Return [x, y] of the center of cell containing provided text 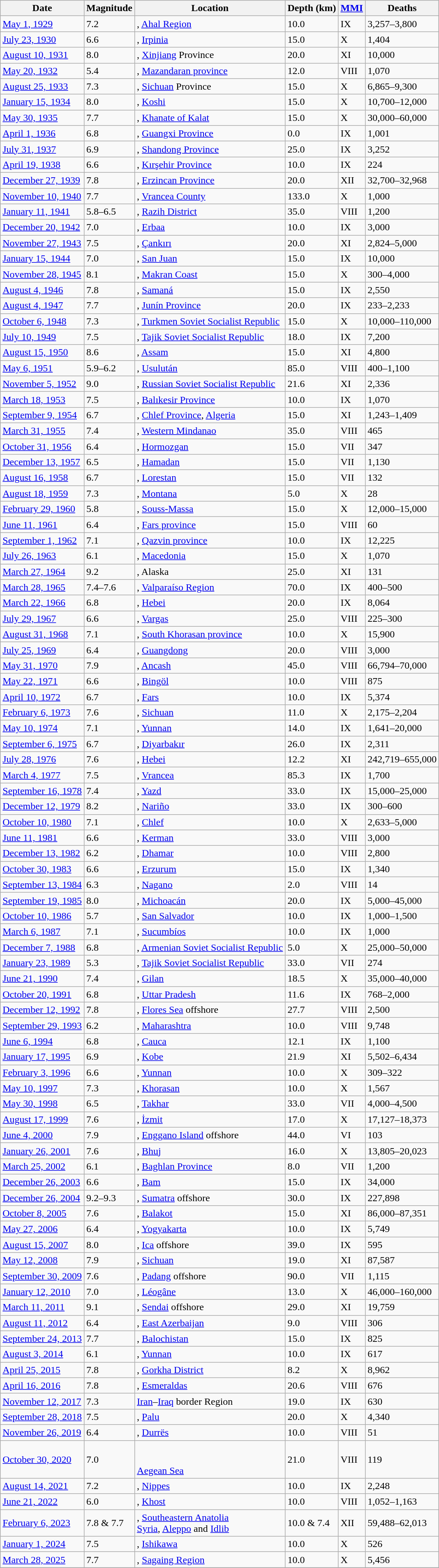
March 28, 2025 [42, 1560]
August 31, 1968 [42, 634]
October 30, 2020 [42, 1459]
March 31, 1955 [42, 431]
2,633–5,000 [402, 822]
, Shandong Province [210, 149]
2.0 [312, 885]
2,550 [402, 290]
526 [402, 1544]
, Macedonia [210, 556]
35,000–40,000 [402, 979]
October 6, 1948 [42, 321]
November 26, 2019 [42, 1432]
October 8, 2005 [42, 1214]
September 9, 1954 [42, 415]
September 24, 2013 [42, 1339]
, Nippes [210, 1486]
, Chlef Province, Algeria [210, 415]
3,252 [402, 149]
, Sagaing Region [210, 1560]
Depth (km) [312, 8]
, Hormozgan [210, 446]
8.1 [109, 274]
February 6, 1973 [42, 713]
March 25, 2002 [42, 1166]
19,759 [402, 1307]
5,000–45,000 [402, 900]
, Southeastern Anatolia Syria, Aleppo and Idlib [210, 1523]
, Sichuan Province [210, 86]
February 6, 2023 [42, 1523]
225–300 [402, 618]
, Flores Sea offshore [210, 1010]
May 6, 1951 [42, 368]
, Diyarbakır [210, 744]
2,336 [402, 384]
131 [402, 572]
November 10, 1940 [42, 196]
825 [402, 1339]
90.0 [312, 1276]
30.0 [312, 1198]
32,700–32,968 [402, 180]
Iran–Iraq border Region [210, 1401]
4,800 [402, 352]
January 23, 1989 [42, 963]
132 [402, 478]
August 15, 2007 [42, 1245]
August 17, 1999 [42, 1119]
Magnitude [109, 8]
1,404 [402, 39]
, San Juan [210, 259]
, Vargas [210, 618]
January 11, 1941 [42, 212]
28 [402, 493]
103 [402, 1135]
, Montana [210, 493]
2,500 [402, 1010]
March 22, 1966 [42, 603]
5.4 [109, 71]
, Balıkesir Province [210, 399]
February 29, 1960 [42, 509]
44.0 [312, 1135]
, Western Mindanao [210, 431]
306 [402, 1323]
119 [402, 1459]
January 15, 1934 [42, 102]
85.0 [312, 368]
15,000–25,000 [402, 791]
0.0 [312, 133]
16.0 [312, 1151]
, Bam [210, 1182]
, Xinjiang Province [210, 55]
12,225 [402, 540]
27.7 [312, 1010]
21.6 [312, 384]
MMI [352, 8]
11.0 [312, 713]
13.0 [312, 1292]
60 [402, 525]
12.0 [312, 71]
6.0 [109, 1502]
July 23, 1930 [42, 39]
66,794–70,000 [402, 665]
December 12, 1979 [42, 806]
January 12, 2010 [42, 1292]
December 13, 1957 [42, 462]
300–4,000 [402, 274]
7,200 [402, 337]
August 4, 1946 [42, 290]
August 11, 2012 [42, 1323]
, Junín Province [210, 306]
1,001 [402, 133]
September 30, 2009 [42, 1276]
April 25, 2015 [42, 1370]
May 10, 1997 [42, 1088]
10.0 & 7.4 [312, 1523]
Aegean Sea [210, 1459]
224 [402, 164]
13,805–20,023 [402, 1151]
18.0 [312, 337]
5.3 [109, 963]
December 26, 2004 [42, 1198]
, Chlef [210, 822]
5.8–6.5 [109, 212]
July 31, 1937 [42, 149]
26.0 [312, 744]
May 1, 1929 [42, 24]
November 28, 1945 [42, 274]
5,456 [402, 1560]
, Alaska [210, 572]
December 20, 1942 [42, 227]
December 26, 2003 [42, 1182]
6.3 [109, 885]
, Sendai offshore [210, 1307]
October 20, 1991 [42, 994]
1,000–1,500 [402, 916]
May 22, 1971 [42, 681]
December 13, 1982 [42, 853]
, Sucumbíos [210, 931]
30,000–60,000 [402, 118]
Location [210, 8]
September 28, 2018 [42, 1417]
70.0 [312, 587]
, Baghlan Province [210, 1166]
, Vrancea [210, 775]
87,587 [402, 1260]
6,865–9,300 [402, 86]
September 16, 1978 [42, 791]
November 5, 1952 [42, 384]
1,130 [402, 462]
, Takhar [210, 1104]
133.0 [312, 196]
November 27, 1943 [42, 243]
, Guangxi Province [210, 133]
August 3, 2014 [42, 1354]
8,064 [402, 603]
, Qazvin province [210, 540]
300–600 [402, 806]
2,248 [402, 1486]
May 30, 1935 [42, 118]
1,340 [402, 869]
, Sumatra offshore [210, 1198]
June 11, 1961 [42, 525]
233–2,233 [402, 306]
, Souss-Massa [210, 509]
, Guangdong [210, 650]
15,900 [402, 634]
, Erzurum [210, 869]
May 20, 1932 [42, 71]
2,800 [402, 853]
November 12, 2017 [42, 1401]
465 [402, 431]
, Dhamar [210, 853]
4,340 [402, 1417]
, Bhuj [210, 1151]
14.0 [312, 728]
, Usulután [210, 368]
, Léogâne [210, 1292]
4,000–4,500 [402, 1104]
VI [352, 1135]
April 1, 1936 [42, 133]
October 10, 1980 [42, 822]
34,000 [402, 1182]
August 4, 1947 [42, 306]
2,311 [402, 744]
, Balakot [210, 1214]
8,962 [402, 1370]
, Vrancea County [210, 196]
86,000–87,351 [402, 1214]
September 29, 1993 [42, 1026]
January 26, 2001 [42, 1151]
8.6 [109, 352]
, Ahal Region [210, 24]
10,000–110,000 [402, 321]
1,100 [402, 1041]
17,127–18,373 [402, 1119]
1,567 [402, 1088]
1,700 [402, 775]
August 10, 1931 [42, 55]
9.2–9.3 [109, 1198]
, Michoacán [210, 900]
August 25, 1933 [42, 86]
October 30, 1983 [42, 869]
, Bingöl [210, 681]
, Çankırı [210, 243]
, Erbaa [210, 227]
, Assam [210, 352]
, Nagano [210, 885]
August 18, 1959 [42, 493]
1,052–1,163 [402, 1502]
, İzmit [210, 1119]
347 [402, 446]
May 10, 1974 [42, 728]
December 12, 1992 [42, 1010]
18.5 [312, 979]
17.0 [312, 1119]
, Armenian Soviet Socialist Republic [210, 947]
July 29, 1967 [42, 618]
September 19, 1985 [42, 900]
, East Azerbaijan [210, 1323]
10,700–12,000 [402, 102]
June 21, 2022 [42, 1502]
August 15, 1950 [42, 352]
Date [42, 8]
April 19, 1938 [42, 164]
August 14, 2021 [42, 1486]
September 6, 1975 [42, 744]
5.7 [109, 916]
5,749 [402, 1229]
1,243–1,409 [402, 415]
5.9–6.2 [109, 368]
1,115 [402, 1276]
March 28, 1965 [42, 587]
Deaths [402, 8]
12.2 [312, 760]
400–1,100 [402, 368]
, Ancash [210, 665]
400–500 [402, 587]
, Ica offshore [210, 1245]
August 16, 1958 [42, 478]
April 10, 1972 [42, 697]
12.1 [312, 1041]
April 16, 2016 [42, 1385]
7.8 & 7.7 [109, 1523]
June 4, 2000 [42, 1135]
, Erzincan Province [210, 180]
9.1 [109, 1307]
227,898 [402, 1198]
, Mazandaran province [210, 71]
, Durrës [210, 1432]
February 3, 1996 [42, 1072]
September 13, 1984 [42, 885]
875 [402, 681]
, Samaná [210, 290]
242,719–655,000 [402, 760]
, Koshi [210, 102]
29.0 [312, 1307]
, Palu [210, 1417]
, Russian Soviet Socialist Republic [210, 384]
, San Salvador [210, 916]
, Yazd [210, 791]
July 26, 1963 [42, 556]
January 1, 2024 [42, 1544]
274 [402, 963]
, Cauca [210, 1041]
45.0 [312, 665]
, Fars [210, 697]
12,000–15,000 [402, 509]
, Ishikawa [210, 1544]
309–322 [402, 1072]
, Balochistan [210, 1339]
, Lorestan [210, 478]
July 25, 1969 [42, 650]
, Kobe [210, 1057]
, Yogyakarta [210, 1229]
20.6 [312, 1385]
, Irpinia [210, 39]
September 1, 1962 [42, 540]
21.9 [312, 1057]
5.8 [109, 509]
, Kırşehir Province [210, 164]
59,488–62,013 [402, 1523]
5,374 [402, 697]
, Khanate of Kalat [210, 118]
, Turkmen Soviet Socialist Republic [210, 321]
617 [402, 1354]
, Fars province [210, 525]
768–2,000 [402, 994]
, Gilan [210, 979]
, Padang offshore [210, 1276]
December 27, 1939 [42, 180]
21.0 [312, 1459]
14 [402, 885]
85.3 [312, 775]
630 [402, 1401]
25,000–50,000 [402, 947]
, Makran Coast [210, 274]
, Hamadan [210, 462]
676 [402, 1385]
3,257–3,800 [402, 24]
May 30, 1998 [42, 1104]
March 18, 1953 [42, 399]
June 6, 1994 [42, 1041]
, Maharashtra [210, 1026]
, Valparaíso Region [210, 587]
11.6 [312, 994]
, Esmeraldas [210, 1385]
October 31, 1956 [42, 446]
July 28, 1976 [42, 760]
January 15, 1944 [42, 259]
October 10, 1986 [42, 916]
595 [402, 1245]
, Uttar Pradesh [210, 994]
, Nariño [210, 806]
2,175–2,204 [402, 713]
March 11, 2011 [42, 1307]
39.0 [312, 1245]
May 27, 2006 [42, 1229]
June 11, 1981 [42, 838]
9.2 [109, 572]
51 [402, 1432]
March 27, 1964 [42, 572]
May 31, 1970 [42, 665]
January 17, 1995 [42, 1057]
, Kerman [210, 838]
March 4, 1977 [42, 775]
, Enggano Island offshore [210, 1135]
, Khorasan [210, 1088]
1,641–20,000 [402, 728]
December 7, 1988 [42, 947]
5,502–6,434 [402, 1057]
2,824–5,000 [402, 243]
46,000–160,000 [402, 1292]
, Gorkha District [210, 1370]
, South Khorasan province [210, 634]
June 21, 1990 [42, 979]
9,748 [402, 1026]
July 10, 1949 [42, 337]
, Razih District [210, 212]
March 6, 1987 [42, 931]
7.4–7.6 [109, 587]
, Khost [210, 1502]
May 12, 2008 [42, 1260]
